Pinpoint the cell where the given text exists, returning its (X, Y) midpoint coordinate. 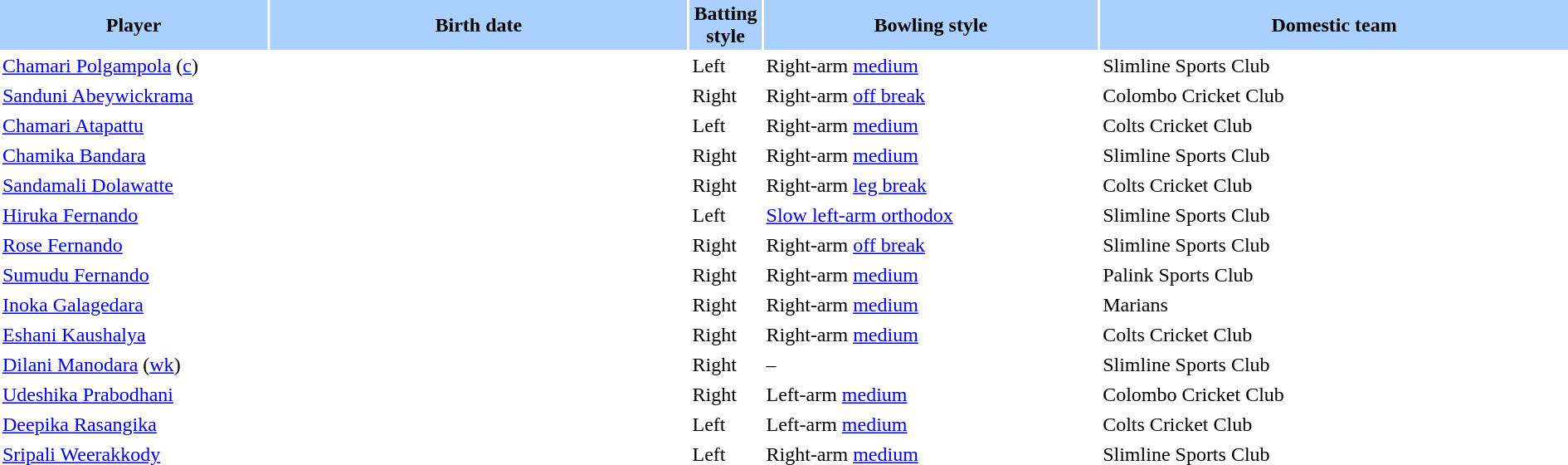
Udeshika Prabodhani (134, 395)
Chamika Bandara (134, 156)
Eshani Kaushalya (134, 335)
Marians (1334, 306)
Player (134, 25)
Batting style (725, 25)
Birth date (478, 25)
Domestic team (1334, 25)
Inoka Galagedara (134, 306)
Sandamali Dolawatte (134, 186)
– (931, 365)
Chamari Atapattu (134, 126)
Rose Fernando (134, 246)
Palink Sports Club (1334, 276)
Sumudu Fernando (134, 276)
Hiruka Fernando (134, 216)
Sanduni Abeywickrama (134, 96)
Right-arm leg break (931, 186)
Bowling style (931, 25)
Dilani Manodara (wk) (134, 365)
Slow left-arm orthodox (931, 216)
Deepika Rasangika (134, 425)
Chamari Polgampola (c) (134, 66)
